For the text-containing cell, return its midpoint in (X, Y) coordinate format. 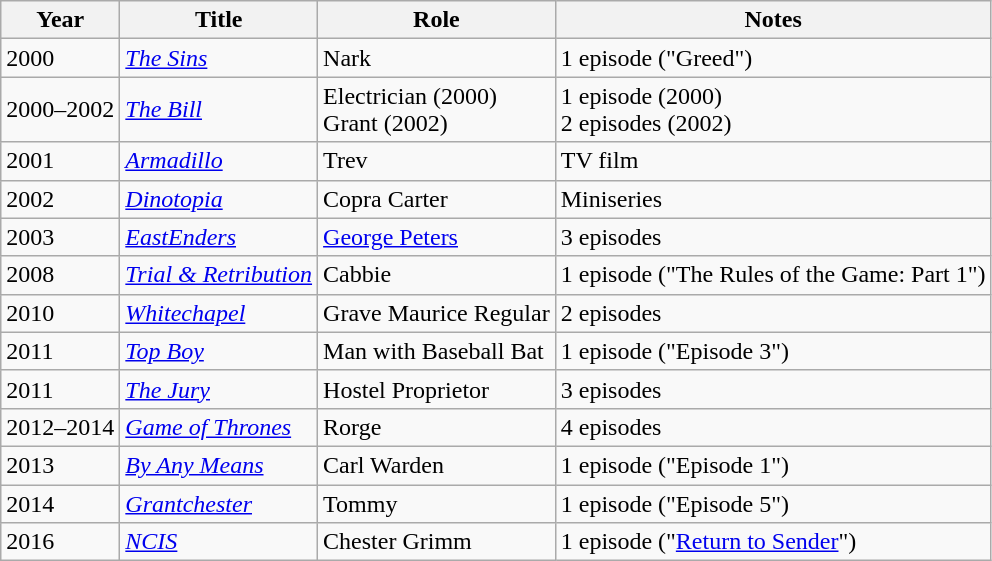
1 episode (2000)2 episodes (2002) (773, 110)
2000 (60, 58)
Year (60, 20)
Chester Grimm (437, 542)
2 episodes (773, 313)
1 episode ("Greed") (773, 58)
2001 (60, 161)
Grantchester (219, 503)
2002 (60, 199)
TV film (773, 161)
2014 (60, 503)
Copra Carter (437, 199)
Trev (437, 161)
Armadillo (219, 161)
Title (219, 20)
The Jury (219, 389)
2012–2014 (60, 427)
Hostel Proprietor (437, 389)
Notes (773, 20)
Miniseries (773, 199)
1 episode ("Episode 3") (773, 351)
NCIS (219, 542)
2000–2002 (60, 110)
By Any Means (219, 465)
Nark (437, 58)
Game of Thrones (219, 427)
4 episodes (773, 427)
1 episode ("Episode 1") (773, 465)
EastEnders (219, 237)
1 episode ("Episode 5") (773, 503)
Grave Maurice Regular (437, 313)
2003 (60, 237)
2016 (60, 542)
George Peters (437, 237)
1 episode ("The Rules of the Game: Part 1") (773, 275)
Cabbie (437, 275)
Trial & Retribution (219, 275)
1 episode ("Return to Sender") (773, 542)
Man with Baseball Bat (437, 351)
Dinotopia (219, 199)
Rorge (437, 427)
Role (437, 20)
The Bill (219, 110)
Tommy (437, 503)
2010 (60, 313)
2008 (60, 275)
Top Boy (219, 351)
Electrician (2000)Grant (2002) (437, 110)
Carl Warden (437, 465)
The Sins (219, 58)
Whitechapel (219, 313)
2013 (60, 465)
